Determine the (x, y) coordinate at the center of the cell enclosing the given text.  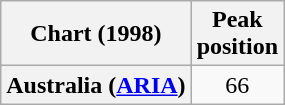
Peakposition (237, 34)
Australia (ARIA) (96, 85)
Chart (1998) (96, 34)
66 (237, 85)
